Find where the given text appears and provide that cell's center as [X, Y] coordinate. 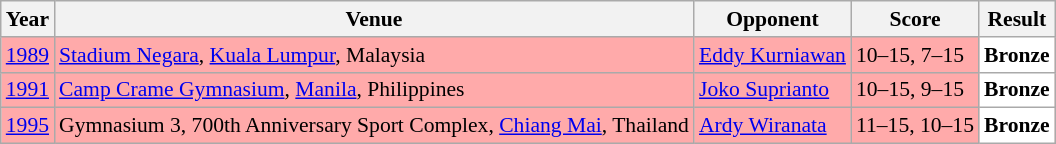
1989 [28, 55]
1995 [28, 126]
11–15, 10–15 [915, 126]
Stadium Negara, Kuala Lumpur, Malaysia [374, 55]
Score [915, 19]
Year [28, 19]
Ardy Wiranata [772, 126]
10–15, 9–15 [915, 90]
10–15, 7–15 [915, 55]
Joko Suprianto [772, 90]
Gymnasium 3, 700th Anniversary Sport Complex, Chiang Mai, Thailand [374, 126]
1991 [28, 90]
Result [1017, 19]
Opponent [772, 19]
Eddy Kurniawan [772, 55]
Camp Crame Gymnasium, Manila, Philippines [374, 90]
Venue [374, 19]
